Identify which cell holds the provided text, then report its [x, y] central coordinate. 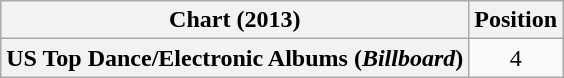
US Top Dance/Electronic Albums (Billboard) [235, 58]
Position [516, 20]
Chart (2013) [235, 20]
4 [516, 58]
